Find where the given text appears and provide that cell's center as (x, y) coordinate. 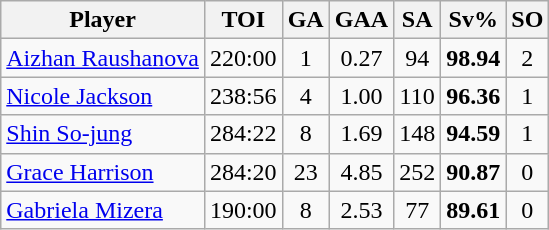
Shin So-jung (103, 134)
GAA (361, 20)
SO (528, 20)
Sv% (474, 20)
220:00 (243, 58)
SA (418, 20)
TOI (243, 20)
89.61 (474, 210)
96.36 (474, 96)
4.85 (361, 172)
110 (418, 96)
77 (418, 210)
Grace Harrison (103, 172)
98.94 (474, 58)
238:56 (243, 96)
148 (418, 134)
90.87 (474, 172)
1.00 (361, 96)
0.27 (361, 58)
GA (306, 20)
94 (418, 58)
Aizhan Raushanova (103, 58)
23 (306, 172)
284:20 (243, 172)
94.59 (474, 134)
2.53 (361, 210)
252 (418, 172)
Nicole Jackson (103, 96)
190:00 (243, 210)
1.69 (361, 134)
284:22 (243, 134)
2 (528, 58)
4 (306, 96)
Gabriela Mizera (103, 210)
Player (103, 20)
